Find where the given text appears and provide that cell's center as (x, y) coordinate. 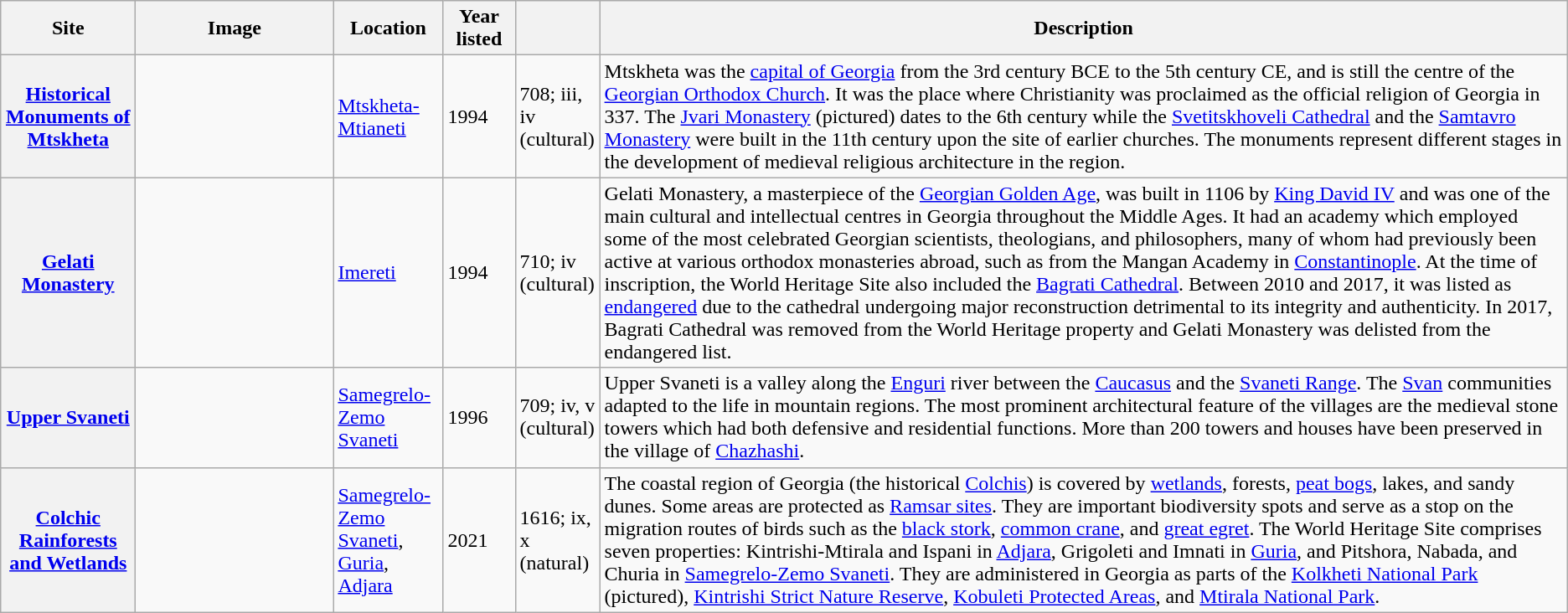
1996 (479, 417)
Colchic Rainforests and Wetlands (69, 539)
Image (235, 28)
708; iii, iv (cultural) (558, 116)
2021 (479, 539)
Site (69, 28)
710; iv (cultural) (558, 273)
709; iv, v (cultural) (558, 417)
Imereti (389, 273)
Gelati Monastery (69, 273)
Year listed (479, 28)
Location (389, 28)
Mtskheta-Mtianeti (389, 116)
Description (1084, 28)
Samegrelo-Zemo Svaneti, Guria, Adjara (389, 539)
Historical Monuments of Mtskheta (69, 116)
Samegrelo-Zemo Svaneti (389, 417)
1616; ix, x (natural) (558, 539)
Upper Svaneti (69, 417)
